From the cell containing the given text, extract its center point as [X, Y] coordinate. 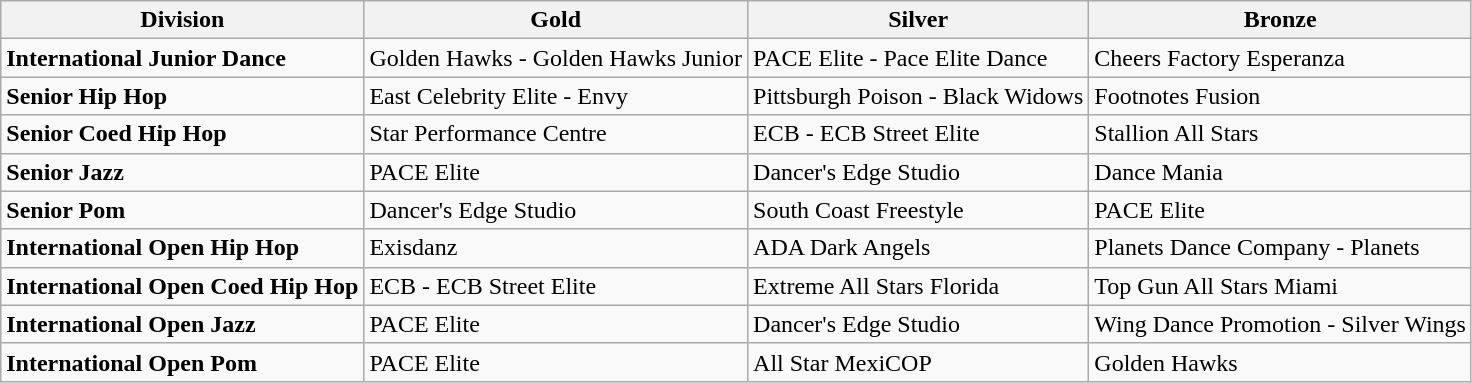
All Star MexiCOP [918, 362]
Division [182, 20]
South Coast Freestyle [918, 210]
Top Gun All Stars Miami [1280, 286]
Golden Hawks - Golden Hawks Junior [556, 58]
Gold [556, 20]
Bronze [1280, 20]
International Open Hip Hop [182, 248]
PACE Elite - Pace Elite Dance [918, 58]
Silver [918, 20]
Golden Hawks [1280, 362]
ADA Dark Angels [918, 248]
Footnotes Fusion [1280, 96]
Senior Pom [182, 210]
Senior Jazz [182, 172]
Pittsburgh Poison - Black Widows [918, 96]
East Celebrity Elite - Envy [556, 96]
International Open Jazz [182, 324]
Star Performance Centre [556, 134]
International Junior Dance [182, 58]
Extreme All Stars Florida [918, 286]
Planets Dance Company - Planets [1280, 248]
International Open Pom [182, 362]
Senior Coed Hip Hop [182, 134]
Senior Hip Hop [182, 96]
Cheers Factory Esperanza [1280, 58]
Dance Mania [1280, 172]
Exisdanz [556, 248]
Wing Dance Promotion - Silver Wings [1280, 324]
Stallion All Stars [1280, 134]
International Open Coed Hip Hop [182, 286]
